From the cell containing the given text, extract its center point as [X, Y] coordinate. 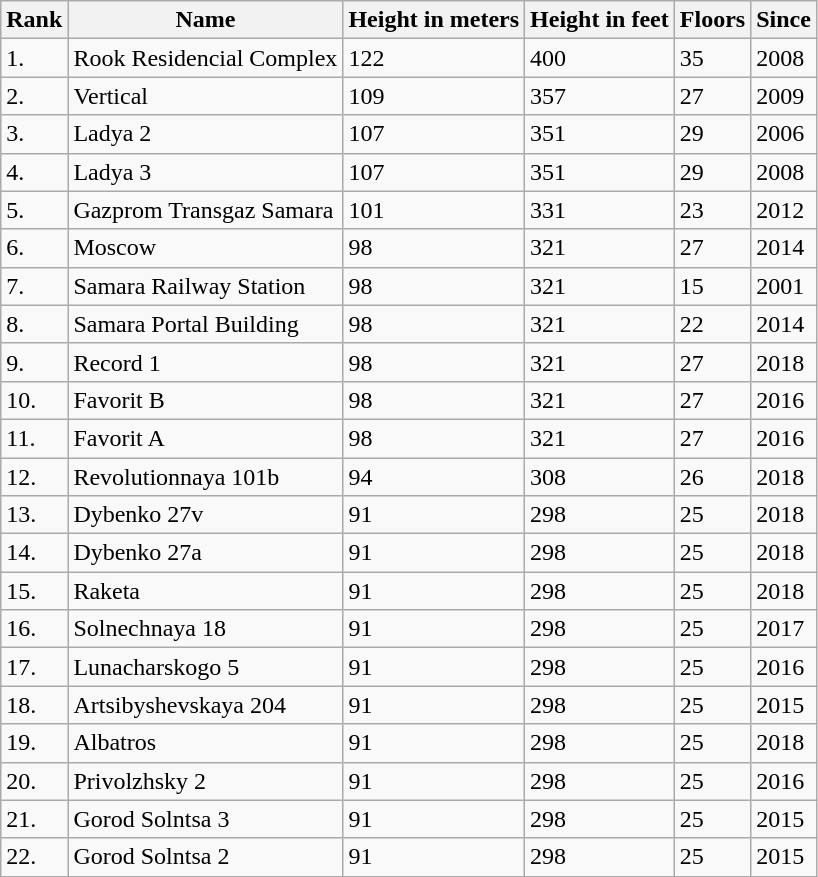
Samara Railway Station [206, 286]
19. [34, 743]
Rank [34, 20]
2012 [784, 210]
3. [34, 134]
Revolutionnaya 101b [206, 477]
Favorit B [206, 400]
Floors [712, 20]
101 [434, 210]
Since [784, 20]
Albatros [206, 743]
331 [600, 210]
8. [34, 324]
Height in meters [434, 20]
9. [34, 362]
109 [434, 96]
7. [34, 286]
17. [34, 667]
Record 1 [206, 362]
26 [712, 477]
357 [600, 96]
12. [34, 477]
2017 [784, 629]
308 [600, 477]
5. [34, 210]
Dybenko 27a [206, 553]
Ladya 2 [206, 134]
Moscow [206, 248]
15 [712, 286]
Lunacharskogo 5 [206, 667]
35 [712, 58]
23 [712, 210]
Vertical [206, 96]
Artsibyshevskaya 204 [206, 705]
6. [34, 248]
16. [34, 629]
Height in feet [600, 20]
94 [434, 477]
Name [206, 20]
13. [34, 515]
21. [34, 819]
Solnechnaya 18 [206, 629]
Rook Residencial Complex [206, 58]
1. [34, 58]
18. [34, 705]
Gorod Solntsa 3 [206, 819]
20. [34, 781]
Gorod Solntsa 2 [206, 857]
22. [34, 857]
22 [712, 324]
Favorit A [206, 438]
400 [600, 58]
Dybenko 27v [206, 515]
10. [34, 400]
2001 [784, 286]
2006 [784, 134]
14. [34, 553]
2009 [784, 96]
Privolzhsky 2 [206, 781]
Raketa [206, 591]
15. [34, 591]
122 [434, 58]
11. [34, 438]
Samara Portal Building [206, 324]
Gazprom Transgaz Samara [206, 210]
Ladya 3 [206, 172]
2. [34, 96]
4. [34, 172]
